Capture the cell that displays the provided text and extract its [x, y] central coordinate. 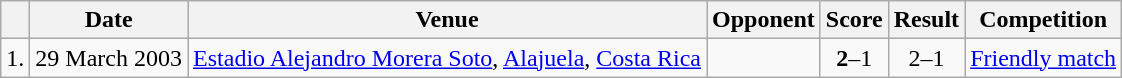
Result [926, 20]
Score [854, 20]
Venue [448, 20]
29 March 2003 [109, 58]
1. [16, 58]
Competition [1044, 20]
Estadio Alejandro Morera Soto, Alajuela, Costa Rica [448, 58]
Date [109, 20]
Friendly match [1044, 58]
Opponent [763, 20]
